Detect which cell encompasses the target text, then output its (x, y) center coordinate. 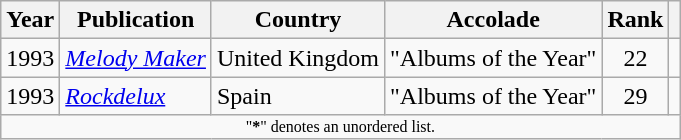
United Kingdom (298, 58)
Rank (636, 20)
Publication (136, 20)
Rockdelux (136, 96)
Spain (298, 96)
Year (30, 20)
Melody Maker (136, 58)
22 (636, 58)
29 (636, 96)
Accolade (494, 20)
Country (298, 20)
"*" denotes an unordered list. (340, 127)
